Output the (x, y) coordinate of the center of the cell containing the given text.  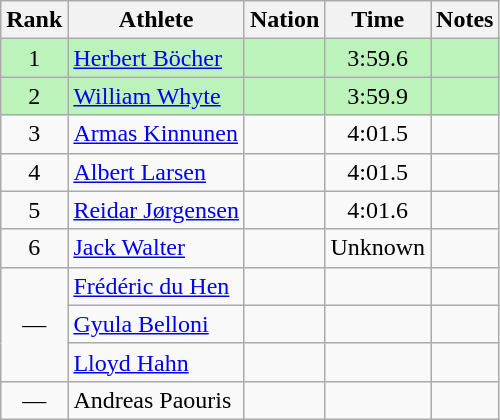
Time (378, 20)
Lloyd Hahn (156, 362)
Albert Larsen (156, 172)
4:01.6 (378, 210)
3:59.9 (378, 96)
3 (34, 134)
Athlete (156, 20)
Reidar Jørgensen (156, 210)
Gyula Belloni (156, 324)
Herbert Böcher (156, 58)
4 (34, 172)
Frédéric du Hen (156, 286)
Jack Walter (156, 248)
2 (34, 96)
1 (34, 58)
Andreas Paouris (156, 400)
Armas Kinnunen (156, 134)
William Whyte (156, 96)
Notes (465, 20)
Rank (34, 20)
6 (34, 248)
5 (34, 210)
3:59.6 (378, 58)
Unknown (378, 248)
Nation (284, 20)
